Search for the cell housing the specified text and yield its (x, y) center coordinate. 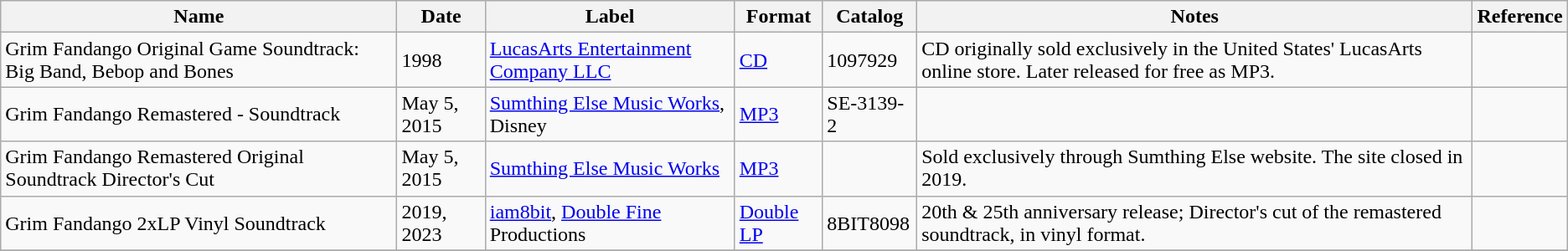
8BIT8098 (869, 223)
SE-3139-2 (869, 114)
2019, 2023 (441, 223)
Catalog (869, 17)
Name (199, 17)
Sold exclusively through Sumthing Else website. The site closed in 2019. (1194, 169)
20th & 25th anniversary release; Director's cut of the remastered soundtrack, in vinyl format. (1194, 223)
Grim Fandango Remastered Original Soundtrack Director's Cut (199, 169)
Format (779, 17)
1097929 (869, 60)
Sumthing Else Music Works, Disney (610, 114)
Reference (1519, 17)
Date (441, 17)
Grim Fandango Original Game Soundtrack: Big Band, Bebop and Bones (199, 60)
Notes (1194, 17)
LucasArts Entertainment Company LLC (610, 60)
1998 (441, 60)
Grim Fandango Remastered - Soundtrack (199, 114)
Grim Fandango 2xLP Vinyl Soundtrack (199, 223)
Sumthing Else Music Works (610, 169)
Label (610, 17)
Double LP (779, 223)
iam8bit, Double Fine Productions (610, 223)
CD (779, 60)
CD originally sold exclusively in the United States' LucasArts online store. Later released for free as MP3. (1194, 60)
